Provide the [X, Y] coordinate of the cell's center where the given text is located.  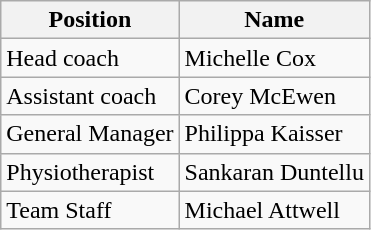
Head coach [90, 58]
Michelle Cox [274, 58]
Philippa Kaisser [274, 134]
Team Staff [90, 210]
Michael Attwell [274, 210]
Physiotherapist [90, 172]
Position [90, 20]
Name [274, 20]
Assistant coach [90, 96]
General Manager [90, 134]
Corey McEwen [274, 96]
Sankaran Duntellu [274, 172]
